From the cell containing the given text, extract its center point as (x, y) coordinate. 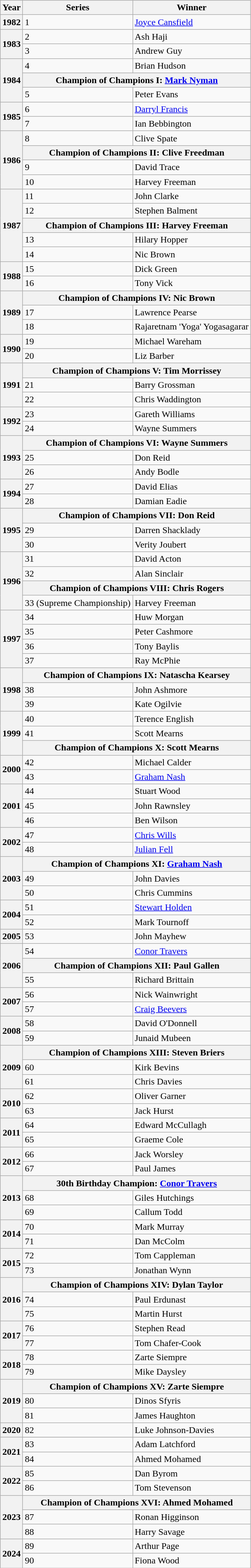
Michael Calder (192, 762)
2 (78, 37)
1989 (11, 312)
55 (78, 980)
2002 (11, 842)
79 (78, 1372)
84 (78, 1459)
Verity Joubert (192, 545)
20 (78, 356)
11 (78, 196)
Peter Evans (192, 95)
22 (78, 399)
Tom Chafer-Cook (192, 1343)
46 (78, 820)
David Elias (192, 487)
Champion of Champions XI: Graham Nash (137, 864)
2023 (11, 1517)
17 (78, 312)
63 (78, 1111)
Ahmed Mohamed (192, 1459)
Champion of Champions X: Scott Mearns (137, 748)
Giles Hutchings (192, 1198)
1982 (11, 22)
54 (78, 951)
2022 (11, 1481)
2004 (11, 915)
Chris Waddington (192, 399)
33 (Supreme Championship) (78, 602)
Arthur Page (192, 1546)
70 (78, 1227)
1983 (11, 44)
Fiona Wood (192, 1560)
Champion of Champions IX: Natascha Kearsey (137, 675)
1988 (11, 276)
1998 (11, 690)
Stephen Read (192, 1328)
76 (78, 1328)
2020 (11, 1430)
69 (78, 1212)
John Rawnsley (192, 806)
23 (78, 414)
Clive Spate (192, 138)
1995 (11, 530)
Chris Davies (192, 1081)
Luke Johnson-Davies (192, 1430)
89 (78, 1546)
13 (78, 240)
Tony Baylis (192, 646)
30 (78, 545)
1987 (11, 225)
6 (78, 109)
2012 (11, 1162)
8 (78, 138)
73 (78, 1270)
Ben Wilson (192, 820)
5 (78, 95)
Harry Savage (192, 1531)
12 (78, 211)
Champion of Champions I: Mark Nyman (137, 80)
2021 (11, 1452)
Champion of Champions VI: Wayne Summers (137, 443)
51 (78, 908)
Series (78, 8)
2016 (11, 1299)
15 (78, 269)
66 (78, 1154)
Nic Brown (192, 254)
50 (78, 893)
Tony Vick (192, 283)
30th Birthday Champion: Conor Travers (137, 1183)
Darren Shacklady (192, 530)
27 (78, 487)
Richard Brittain (192, 980)
Chris Cummins (192, 893)
85 (78, 1473)
4 (78, 66)
32 (78, 574)
67 (78, 1169)
34 (78, 617)
1990 (11, 349)
Mark Murray (192, 1227)
Champion of Champions V: Tim Morrissey (137, 370)
Junaid Mubeen (192, 1038)
2008 (11, 1031)
Barry Grossman (192, 385)
Michael Wareham (192, 341)
68 (78, 1198)
Scott Mearns (192, 733)
Craig Beevers (192, 1009)
Stephen Balment (192, 211)
Damian Eadie (192, 501)
Chris Wills (192, 835)
Champion of Champions XII: Paul Gallen (137, 966)
36 (78, 646)
2014 (11, 1234)
1984 (11, 80)
Conor Travers (192, 951)
Gareth Williams (192, 414)
Nick Wainwright (192, 994)
49 (78, 878)
Lawrence Pearse (192, 312)
87 (78, 1517)
Mike Daysley (192, 1372)
Champion of Champions XIII: Steven Briers (137, 1052)
2009 (11, 1067)
Andrew Guy (192, 51)
58 (78, 1023)
1991 (11, 385)
Graham Nash (192, 777)
Winner (192, 8)
Adam Latchford (192, 1444)
44 (78, 791)
1992 (11, 421)
2018 (11, 1365)
Ash Haji (192, 37)
38 (78, 690)
43 (78, 777)
2000 (11, 770)
Dinos Sfyris (192, 1401)
2001 (11, 806)
24 (78, 429)
Julian Fell (192, 849)
2019 (11, 1401)
77 (78, 1343)
Ian Bebbington (192, 124)
31 (78, 559)
Jack Hurst (192, 1111)
25 (78, 458)
2015 (11, 1263)
Jack Worsley (192, 1154)
Champion of Champions III: Harvey Freeman (137, 225)
1994 (11, 494)
61 (78, 1081)
Alan Sinclair (192, 574)
2010 (11, 1103)
62 (78, 1096)
Wayne Summers (192, 429)
Callum Todd (192, 1212)
35 (78, 631)
81 (78, 1415)
74 (78, 1299)
48 (78, 849)
37 (78, 661)
Graeme Cole (192, 1140)
88 (78, 1531)
82 (78, 1430)
Kirk Bevins (192, 1067)
Champion of Champions XIV: Dylan Taylor (137, 1285)
Edward McCullagh (192, 1125)
Jonathan Wynn (192, 1270)
Oliver Garner (192, 1096)
Andy Bodle (192, 472)
2024 (11, 1553)
57 (78, 1009)
60 (78, 1067)
1993 (11, 458)
Hilary Hopper (192, 240)
52 (78, 922)
45 (78, 806)
Mark Tournoff (192, 922)
2017 (11, 1335)
Joyce Cansfield (192, 22)
Champion of Champions II: Clive Freedman (137, 153)
Brian Hudson (192, 66)
71 (78, 1241)
Rajaretnam 'Yoga' Yogasagarar (192, 327)
10 (78, 182)
1986 (11, 160)
72 (78, 1256)
Paul Erdunast (192, 1299)
65 (78, 1140)
42 (78, 762)
Champion of Champions XVI: Ahmed Mohamed (137, 1502)
Tom Stevenson (192, 1488)
1996 (11, 581)
John Clarke (192, 196)
Champion of Champions XV: Zarte Siempre (137, 1386)
18 (78, 327)
Stewart Holden (192, 908)
David O'Donnell (192, 1023)
2005 (11, 937)
Champion of Champions VIII: Chris Rogers (137, 588)
83 (78, 1444)
Dan McColm (192, 1241)
19 (78, 341)
Zarte Siempre (192, 1358)
1999 (11, 733)
9 (78, 167)
7 (78, 124)
26 (78, 472)
Kate Ogilvie (192, 704)
Darryl Francis (192, 109)
Terence English (192, 719)
40 (78, 719)
Liz Barber (192, 356)
78 (78, 1358)
Year (11, 8)
Don Reid (192, 458)
39 (78, 704)
Paul James (192, 1169)
Champion of Champions IV: Nic Brown (137, 298)
28 (78, 501)
2011 (11, 1133)
Tom Cappleman (192, 1256)
John Ashmore (192, 690)
90 (78, 1560)
Stuart Wood (192, 791)
1 (78, 22)
16 (78, 283)
1997 (11, 639)
James Haughton (192, 1415)
64 (78, 1125)
Martin Hurst (192, 1314)
John Davies (192, 878)
56 (78, 994)
53 (78, 937)
2003 (11, 878)
3 (78, 51)
Dan Byrom (192, 1473)
Champion of Champions VII: Don Reid (137, 516)
2007 (11, 1002)
David Acton (192, 559)
Ronan Higginson (192, 1517)
75 (78, 1314)
1985 (11, 116)
Dick Green (192, 269)
2006 (11, 966)
Peter Cashmore (192, 631)
41 (78, 733)
Ray McPhie (192, 661)
86 (78, 1488)
59 (78, 1038)
21 (78, 385)
80 (78, 1401)
47 (78, 835)
John Mayhew (192, 937)
Huw Morgan (192, 617)
14 (78, 254)
David Trace (192, 167)
29 (78, 530)
2013 (11, 1198)
